Return [X, Y] of the center of cell containing provided text 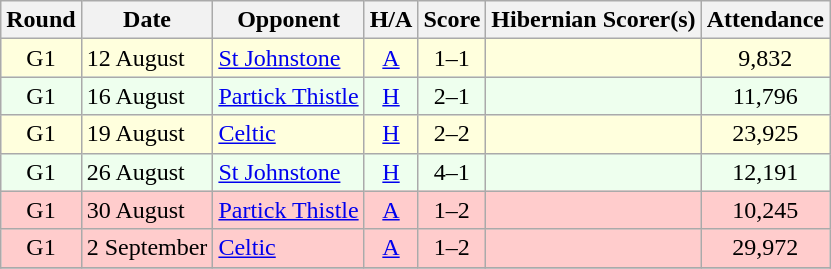
Attendance [765, 20]
4–1 [452, 172]
11,796 [765, 96]
30 August [147, 210]
Opponent [288, 20]
Score [452, 20]
Date [147, 20]
Round [41, 20]
2–1 [452, 96]
Hibernian Scorer(s) [594, 20]
2 September [147, 248]
12 August [147, 58]
23,925 [765, 134]
2–2 [452, 134]
H/A [391, 20]
10,245 [765, 210]
9,832 [765, 58]
1–1 [452, 58]
29,972 [765, 248]
16 August [147, 96]
19 August [147, 134]
26 August [147, 172]
12,191 [765, 172]
